Determine the [x, y] coordinate at the center of the cell enclosing the given text.  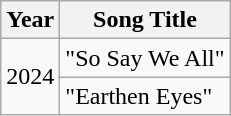
2024 [30, 77]
Song Title [145, 20]
"Earthen Eyes" [145, 96]
"So Say We All" [145, 58]
Year [30, 20]
